Capture the cell that displays the provided text and extract its (x, y) central coordinate. 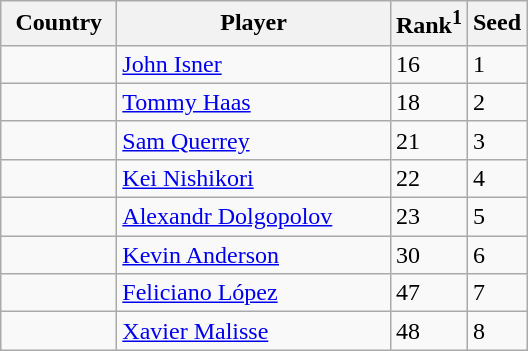
3 (496, 140)
Tommy Haas (254, 102)
Rank1 (428, 24)
Player (254, 24)
5 (496, 217)
2 (496, 102)
47 (428, 293)
23 (428, 217)
Sam Querrey (254, 140)
Alexandr Dolgopolov (254, 217)
John Isner (254, 64)
Kevin Anderson (254, 255)
Country (59, 24)
Xavier Malisse (254, 331)
18 (428, 102)
6 (496, 255)
22 (428, 178)
Feliciano López (254, 293)
30 (428, 255)
48 (428, 331)
21 (428, 140)
Kei Nishikori (254, 178)
16 (428, 64)
1 (496, 64)
4 (496, 178)
Seed (496, 24)
7 (496, 293)
8 (496, 331)
